Output the (X, Y) coordinate of the center of the cell containing the given text.  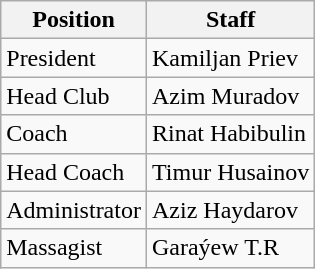
Timur Husainov (230, 172)
President (74, 58)
Massagist (74, 248)
Head Coach (74, 172)
Coach (74, 134)
Head Club (74, 96)
Aziz Haydarov (230, 210)
Garaýew T.R (230, 248)
Kamiljan Priev (230, 58)
Azim Muradov (230, 96)
Position (74, 20)
Rinat Habibulin (230, 134)
Administrator (74, 210)
Staff (230, 20)
